Extract the (X, Y) coordinate from the center of the cell holding the provided text.  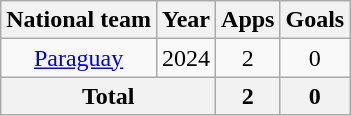
2024 (186, 58)
Paraguay (79, 58)
Goals (315, 20)
National team (79, 20)
Apps (248, 20)
Year (186, 20)
Total (108, 96)
